Detect which cell encompasses the target text, then output its [X, Y] center coordinate. 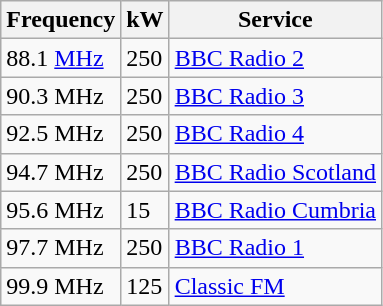
Service [275, 20]
BBC Radio Cumbria [275, 210]
Classic FM [275, 286]
BBC Radio 1 [275, 248]
97.7 MHz [61, 248]
92.5 MHz [61, 134]
BBC Radio 4 [275, 134]
BBC Radio 2 [275, 58]
BBC Radio 3 [275, 96]
kW [145, 20]
95.6 MHz [61, 210]
Frequency [61, 20]
90.3 MHz [61, 96]
BBC Radio Scotland [275, 172]
125 [145, 286]
15 [145, 210]
99.9 MHz [61, 286]
88.1 MHz [61, 58]
94.7 MHz [61, 172]
